Capture the cell that displays the provided text and extract its (X, Y) central coordinate. 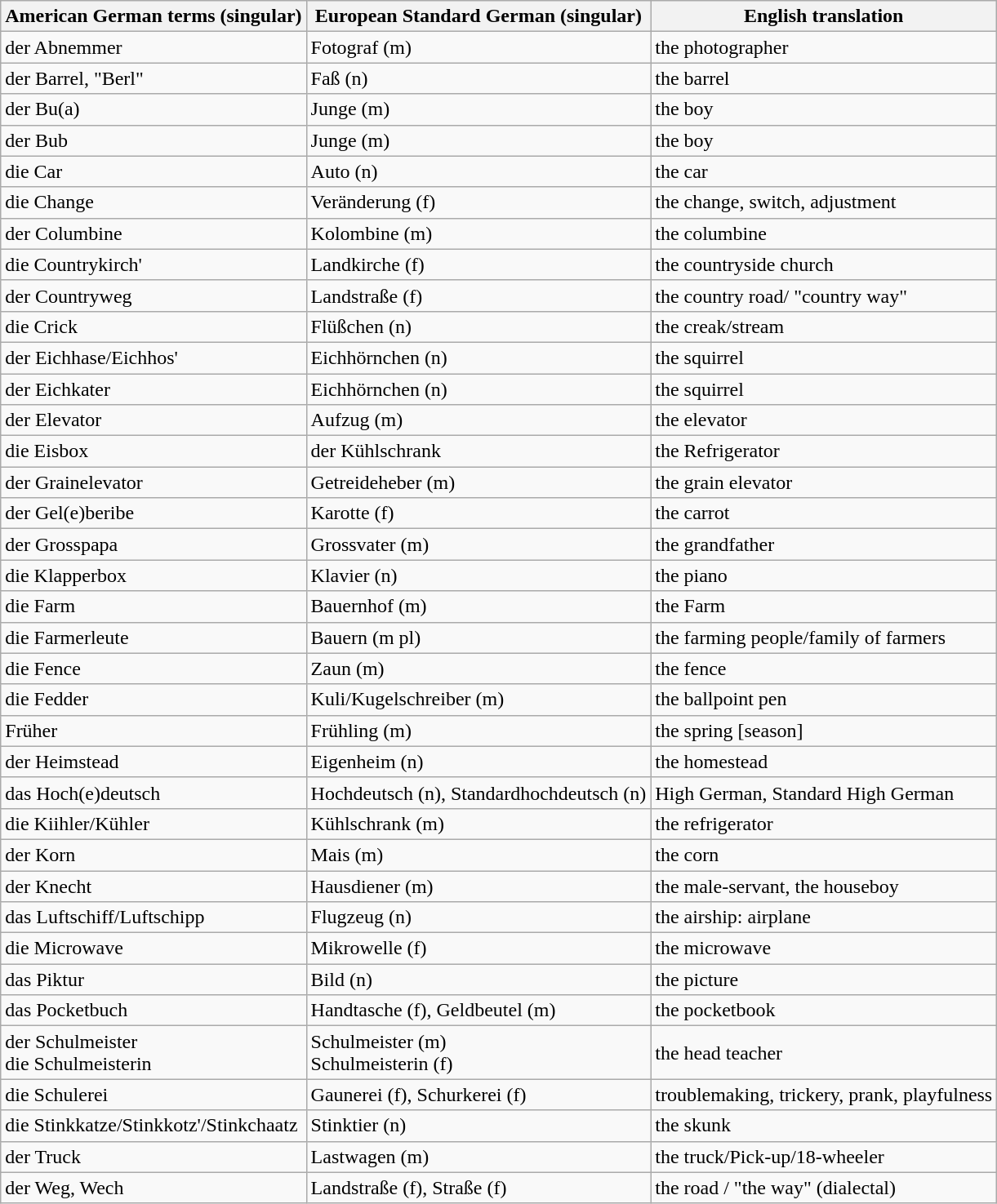
the columbine (824, 233)
the truck/Pick-up/18-wheeler (824, 1157)
Landstraße (f) (478, 295)
the picture (824, 980)
the corn (824, 855)
the barrel (824, 78)
die Eisbox (154, 451)
der Grosspapa (154, 544)
the carrot (824, 513)
Eigenheim (n) (478, 762)
die Microwave (154, 949)
Kuli/Kugelschreiber (m) (478, 700)
der Kühlschrank (478, 451)
das Hoch(e)deutsch (154, 793)
the spring [season] (824, 731)
the head teacher (824, 1053)
Mikrowelle (f) (478, 949)
Auto (n) (478, 171)
the photographer (824, 47)
Klavier (n) (478, 575)
Gaunerei (f), Schurkerei (f) (478, 1095)
the grain elevator (824, 482)
der Bub (154, 140)
der Truck (154, 1157)
American German terms (singular) (154, 16)
Landstraße (f), Straße (f) (478, 1188)
the Farm (824, 606)
Flüßchen (n) (478, 327)
the Refrigerator (824, 451)
European Standard German (singular) (478, 16)
the microwave (824, 949)
der Korn (154, 855)
the elevator (824, 420)
das Luftschiff/Luftschipp (154, 917)
der Schulmeisterdie Schulmeisterin (154, 1053)
der Eichhase/Eichhos' (154, 358)
Lastwagen (m) (478, 1157)
die Crick (154, 327)
the refrigerator (824, 824)
the piano (824, 575)
the car (824, 171)
the skunk (824, 1126)
die Schulerei (154, 1095)
der Elevator (154, 420)
die Fedder (154, 700)
Fotograf (m) (478, 47)
Bauern (m pl) (478, 638)
the male-servant, the houseboy (824, 886)
the farming people/family of farmers (824, 638)
Karotte (f) (478, 513)
Frühling (m) (478, 731)
the fence (824, 669)
Stinktier (n) (478, 1126)
Getreideheber (m) (478, 482)
Veränderung (f) (478, 202)
die Farmerleute (154, 638)
der Knecht (154, 886)
das Piktur (154, 980)
the creak/stream (824, 327)
der Barrel, "Berl" (154, 78)
der Weg, Wech (154, 1188)
Schulmeister (m)Schulmeisterin (f) (478, 1053)
the change, switch, adjustment (824, 202)
Flugzeug (n) (478, 917)
Grossvater (m) (478, 544)
Hochdeutsch (n), Standardhochdeutsch (n) (478, 793)
High German, Standard High German (824, 793)
die Stinkkatze/Stinkkotz'/Stinkchaatz (154, 1126)
Aufzug (m) (478, 420)
the pocketbook (824, 1011)
Kolombine (m) (478, 233)
der Gel(e)beribe (154, 513)
die Klapperbox (154, 575)
der Eichkater (154, 389)
die Countrykirch' (154, 264)
the homestead (824, 762)
the country road/ "country way" (824, 295)
the airship: airplane (824, 917)
der Grainelevator (154, 482)
Landkirche (f) (478, 264)
die Kiihler/Kühler (154, 824)
die Car (154, 171)
the countryside church (824, 264)
Früher (154, 731)
das Pocketbuch (154, 1011)
Mais (m) (478, 855)
der Abnemmer (154, 47)
the ballpoint pen (824, 700)
Handtasche (f), Geldbeutel (m) (478, 1011)
Bild (n) (478, 980)
der Bu(a) (154, 109)
Kühlschrank (m) (478, 824)
der Countryweg (154, 295)
the grandfather (824, 544)
Zaun (m) (478, 669)
der Heimstead (154, 762)
Hausdiener (m) (478, 886)
Bauernhof (m) (478, 606)
the road / "the way" (dialectal) (824, 1188)
die Farm (154, 606)
English translation (824, 16)
der Columbine (154, 233)
Faß (n) (478, 78)
troublemaking, trickery, prank, playfulness (824, 1095)
die Change (154, 202)
die Fence (154, 669)
